From the cell containing the given text, extract its center point as [X, Y] coordinate. 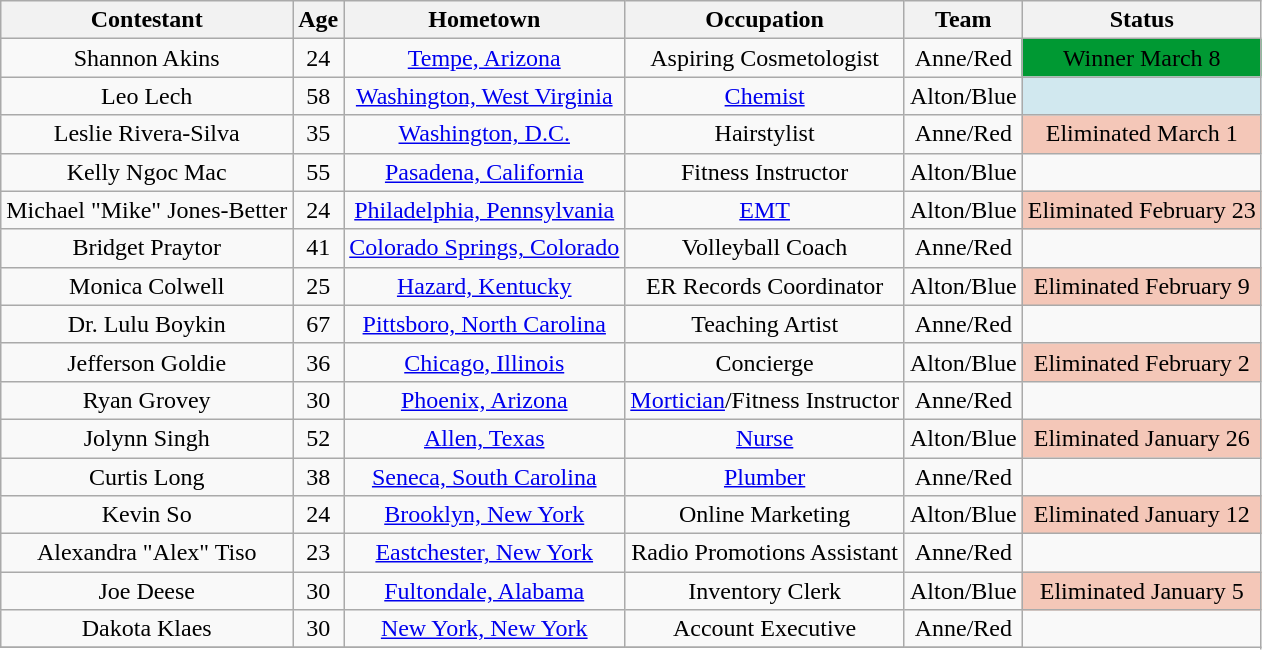
Leslie Rivera-Silva [147, 134]
Online Marketing [765, 515]
Status [1142, 20]
Winner March 8 [1142, 58]
Kevin So [147, 515]
Chicago, Illinois [484, 362]
Concierge [765, 362]
Fultondale, Alabama [484, 591]
Monica Colwell [147, 286]
55 [318, 172]
25 [318, 286]
Kelly Ngoc Mac [147, 172]
Leo Lech [147, 96]
Ryan Grovey [147, 400]
Plumber [765, 477]
Fitness Instructor [765, 172]
Age [318, 20]
Eliminated February 2 [1142, 362]
Chemist [765, 96]
Eliminated January 26 [1142, 438]
23 [318, 553]
41 [318, 248]
52 [318, 438]
Bridget Praytor [147, 248]
35 [318, 134]
Team [963, 20]
Contestant [147, 20]
Phoenix, Arizona [484, 400]
36 [318, 362]
Pasadena, California [484, 172]
Eliminated March 1 [1142, 134]
Allen, Texas [484, 438]
Hazard, Kentucky [484, 286]
38 [318, 477]
Alexandra "Alex" Tiso [147, 553]
Eliminated February 23 [1142, 210]
Seneca, South Carolina [484, 477]
Jolynn Singh [147, 438]
Colorado Springs, Colorado [484, 248]
Brooklyn, New York [484, 515]
Joe Deese [147, 591]
Occupation [765, 20]
Nurse [765, 438]
Eliminated January 12 [1142, 515]
Dakota Klaes [147, 629]
Dr. Lulu Boykin [147, 324]
Eastchester, New York [484, 553]
58 [318, 96]
Mortician/Fitness Instructor [765, 400]
EMT [765, 210]
Aspiring Cosmetologist [765, 58]
Account Executive [765, 629]
Tempe, Arizona [484, 58]
Eliminated January 5 [1142, 591]
Curtis Long [147, 477]
New York, New York [484, 629]
Pittsboro, North Carolina [484, 324]
Jefferson Goldie [147, 362]
Inventory Clerk [765, 591]
Teaching Artist [765, 324]
Hometown [484, 20]
Washington, D.C. [484, 134]
ER Records Coordinator [765, 286]
Volleyball Coach [765, 248]
Shannon Akins [147, 58]
Eliminated February 9 [1142, 286]
Radio Promotions Assistant [765, 553]
Hairstylist [765, 134]
67 [318, 324]
Washington, West Virginia [484, 96]
Philadelphia, Pennsylvania [484, 210]
Michael "Mike" Jones-Better [147, 210]
